Provide the [X, Y] coordinate of the cell's center where the given text is located.  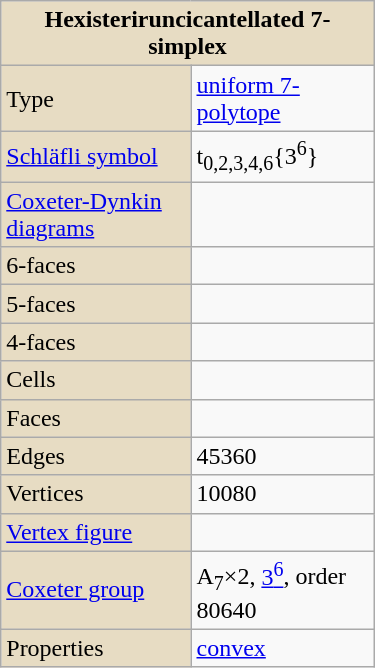
Properties [96, 648]
4-faces [96, 342]
A7×2, 36, order 80640 [282, 590]
Edges [96, 456]
6-faces [96, 266]
Coxeter group [96, 590]
Type [96, 98]
uniform 7-polytope [282, 98]
5-faces [96, 304]
Vertex figure [96, 532]
Cells [96, 380]
Faces [96, 418]
Schläfli symbol [96, 156]
Coxeter-Dynkin diagrams [96, 214]
45360 [282, 456]
t0,2,3,4,6{36} [282, 156]
Vertices [96, 494]
convex [282, 648]
10080 [282, 494]
Hexisteriruncicantellated 7-simplex [188, 34]
